Identify which cell holds the provided text, then report its [x, y] central coordinate. 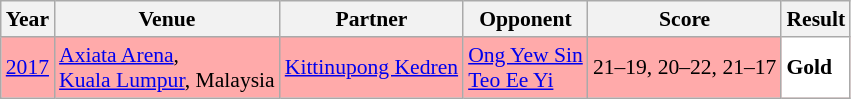
Score [685, 19]
2017 [28, 68]
Partner [372, 19]
Gold [816, 68]
Opponent [526, 19]
Year [28, 19]
Venue [167, 19]
21–19, 20–22, 21–17 [685, 68]
Result [816, 19]
Ong Yew Sin Teo Ee Yi [526, 68]
Kittinupong Kedren [372, 68]
Axiata Arena,Kuala Lumpur, Malaysia [167, 68]
